Capture the cell that displays the provided text and extract its (X, Y) central coordinate. 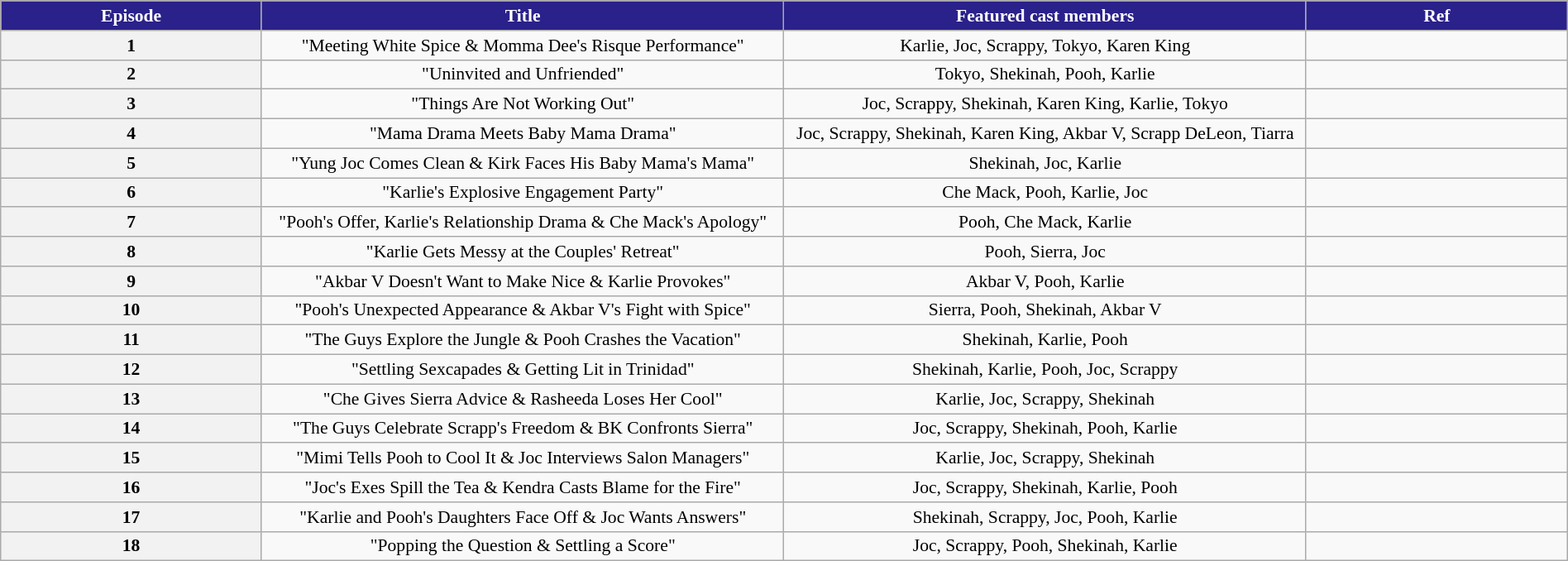
Shekinah, Karlie, Pooh (1045, 340)
Akbar V, Pooh, Karlie (1045, 280)
Pooh, Che Mack, Karlie (1045, 222)
"Mimi Tells Pooh to Cool It & Joc Interviews Salon Managers" (523, 458)
"Pooh's Unexpected Appearance & Akbar V's Fight with Spice" (523, 310)
8 (131, 252)
"Popping the Question & Settling a Score" (523, 546)
Sierra, Pooh, Shekinah, Akbar V (1045, 310)
Title (523, 16)
"Meeting White Spice & Momma Dee's Risque Performance" (523, 45)
"The Guys Explore the Jungle & Pooh Crashes the Vacation" (523, 340)
"Karlie Gets Messy at the Couples' Retreat" (523, 252)
15 (131, 458)
Shekinah, Scrappy, Joc, Pooh, Karlie (1045, 516)
18 (131, 546)
Joc, Scrappy, Shekinah, Karlie, Pooh (1045, 487)
Karlie, Joc, Scrappy, Tokyo, Karen King (1045, 45)
14 (131, 429)
11 (131, 340)
7 (131, 222)
12 (131, 369)
Che Mack, Pooh, Karlie, Joc (1045, 192)
"Things Are Not Working Out" (523, 104)
"Karlie's Explosive Engagement Party" (523, 192)
"Mama Drama Meets Baby Mama Drama" (523, 133)
16 (131, 487)
9 (131, 280)
Shekinah, Joc, Karlie (1045, 163)
5 (131, 163)
6 (131, 192)
Ref (1437, 16)
"Karlie and Pooh's Daughters Face Off & Joc Wants Answers" (523, 516)
"Settling Sexcapades & Getting Lit in Trinidad" (523, 369)
1 (131, 45)
"Uninvited and Unfriended" (523, 74)
2 (131, 74)
"Pooh's Offer, Karlie's Relationship Drama & Che Mack's Apology" (523, 222)
"Che Gives Sierra Advice & Rasheeda Loses Her Cool" (523, 399)
Joc, Scrappy, Pooh, Shekinah, Karlie (1045, 546)
"Akbar V Doesn't Want to Make Nice & Karlie Provokes" (523, 280)
Joc, Scrappy, Shekinah, Karen King, Akbar V, Scrapp DeLeon, Tiarra (1045, 133)
Tokyo, Shekinah, Pooh, Karlie (1045, 74)
Episode (131, 16)
Pooh, Sierra, Joc (1045, 252)
"Yung Joc Comes Clean & Kirk Faces His Baby Mama's Mama" (523, 163)
Featured cast members (1045, 16)
17 (131, 516)
Joc, Scrappy, Shekinah, Pooh, Karlie (1045, 429)
4 (131, 133)
"The Guys Celebrate Scrapp's Freedom & BK Confronts Sierra" (523, 429)
10 (131, 310)
Shekinah, Karlie, Pooh, Joc, Scrappy (1045, 369)
3 (131, 104)
13 (131, 399)
"Joc's Exes Spill the Tea & Kendra Casts Blame for the Fire" (523, 487)
Joc, Scrappy, Shekinah, Karen King, Karlie, Tokyo (1045, 104)
